Return the (x, y) coordinate for the center point of the cell that contains the specified text.  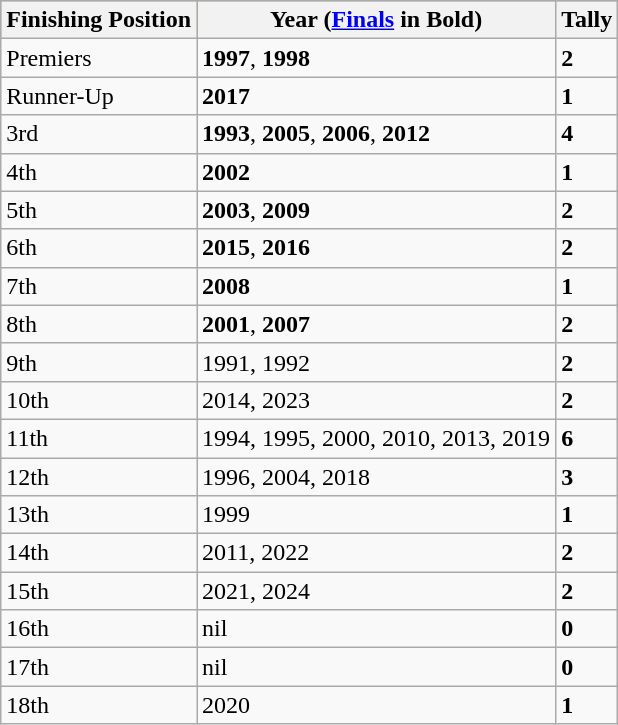
14th (99, 553)
3 (587, 477)
2002 (376, 172)
6 (587, 438)
Finishing Position (99, 20)
4th (99, 172)
8th (99, 324)
2001, 2007 (376, 324)
2008 (376, 286)
1996, 2004, 2018 (376, 477)
3rd (99, 134)
2011, 2022 (376, 553)
1994, 1995, 2000, 2010, 2013, 2019 (376, 438)
1997, 1998 (376, 58)
Year (Finals in Bold) (376, 20)
1993, 2005, 2006, 2012 (376, 134)
2021, 2024 (376, 591)
Runner-Up (99, 96)
5th (99, 210)
2020 (376, 705)
15th (99, 591)
1999 (376, 515)
17th (99, 667)
10th (99, 400)
16th (99, 629)
11th (99, 438)
1991, 1992 (376, 362)
12th (99, 477)
13th (99, 515)
2017 (376, 96)
18th (99, 705)
2003, 2009 (376, 210)
6th (99, 248)
Premiers (99, 58)
4 (587, 134)
2014, 2023 (376, 400)
9th (99, 362)
Tally (587, 20)
7th (99, 286)
2015, 2016 (376, 248)
